Scan for the cell matching the given text and deliver its [x, y] coordinate at center. 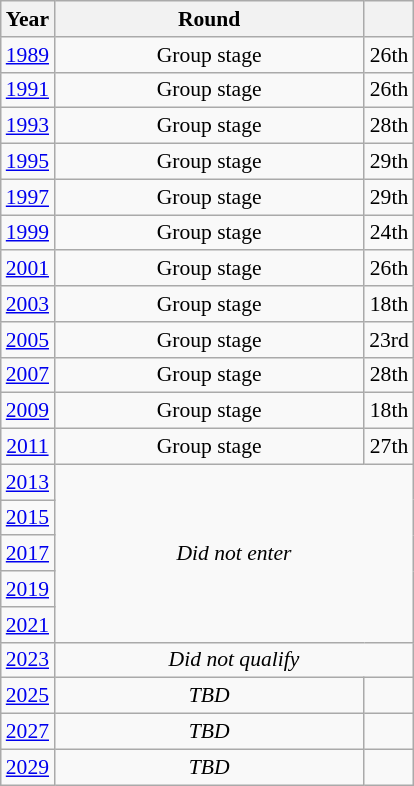
2025 [28, 696]
1995 [28, 162]
1993 [28, 126]
2017 [28, 554]
Did not qualify [234, 660]
2009 [28, 411]
2027 [28, 732]
24th [389, 233]
1989 [28, 55]
2007 [28, 375]
27th [389, 447]
2023 [28, 660]
Round [209, 19]
2005 [28, 340]
23rd [389, 340]
2029 [28, 767]
2021 [28, 625]
Year [28, 19]
1999 [28, 233]
2013 [28, 482]
2019 [28, 589]
2003 [28, 304]
1997 [28, 197]
2001 [28, 269]
2011 [28, 447]
Did not enter [234, 553]
1991 [28, 90]
2015 [28, 518]
